Detect which cell encompasses the target text, then output its [x, y] center coordinate. 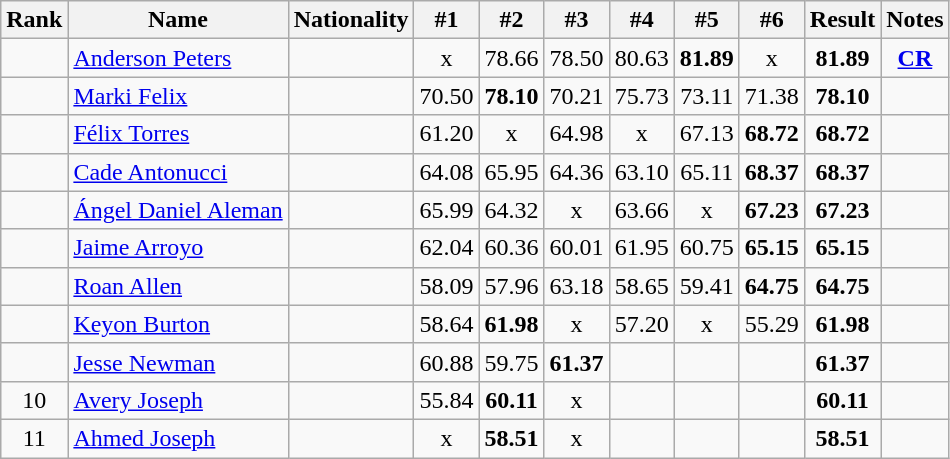
Jesse Newman [178, 362]
Ahmed Joseph [178, 438]
59.41 [706, 286]
58.64 [446, 324]
Roan Allen [178, 286]
65.99 [446, 210]
57.20 [642, 324]
Result [842, 20]
60.88 [446, 362]
61.95 [642, 248]
Jaime Arroyo [178, 248]
71.38 [772, 96]
CR [915, 58]
63.10 [642, 172]
Marki Felix [178, 96]
#3 [576, 20]
60.75 [706, 248]
58.65 [642, 286]
57.96 [512, 286]
Félix Torres [178, 134]
#2 [512, 20]
Keyon Burton [178, 324]
70.21 [576, 96]
67.13 [706, 134]
64.32 [512, 210]
64.08 [446, 172]
61.20 [446, 134]
#6 [772, 20]
65.11 [706, 172]
60.01 [576, 248]
80.63 [642, 58]
Name [178, 20]
10 [34, 400]
78.50 [576, 58]
#4 [642, 20]
58.09 [446, 286]
73.11 [706, 96]
78.66 [512, 58]
70.50 [446, 96]
Anderson Peters [178, 58]
Notes [915, 20]
#5 [706, 20]
65.95 [512, 172]
Rank [34, 20]
Cade Antonucci [178, 172]
64.98 [576, 134]
11 [34, 438]
55.29 [772, 324]
Ángel Daniel Aleman [178, 210]
64.36 [576, 172]
60.36 [512, 248]
75.73 [642, 96]
55.84 [446, 400]
62.04 [446, 248]
59.75 [512, 362]
63.18 [576, 286]
63.66 [642, 210]
Nationality [351, 20]
#1 [446, 20]
Avery Joseph [178, 400]
